Provide the (X, Y) coordinate of the cell's center where the given text is located.  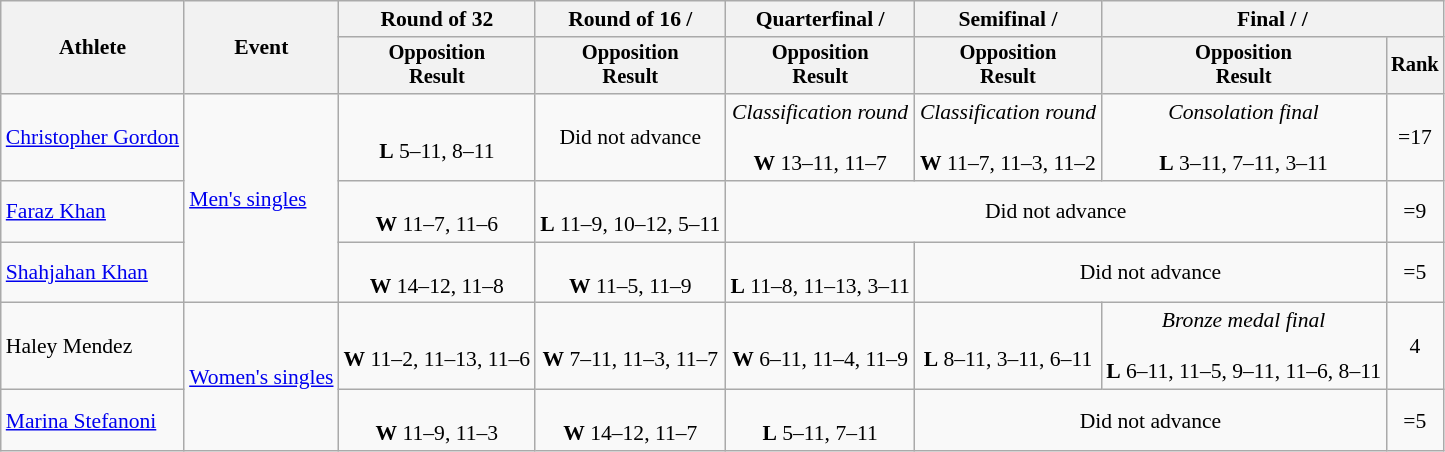
=17 (1415, 138)
W 6–11, 11–4, 11–9 (820, 346)
4 (1415, 346)
Semifinal / (1008, 19)
Marina Stefanoni (92, 420)
Quarterfinal / (820, 19)
Women's singles (261, 377)
Rank (1415, 66)
Classification roundW 11–7, 11–3, 11–2 (1008, 138)
Round of 16 / (630, 19)
W 11–9, 11–3 (438, 420)
W 11–5, 11–9 (630, 272)
W 14–12, 11–7 (630, 420)
L 11–9, 10–12, 5–11 (630, 212)
Haley Mendez (92, 346)
W 7–11, 11–3, 11–7 (630, 346)
Christopher Gordon (92, 138)
Bronze medal finalL 6–11, 11–5, 9–11, 11–6, 8–11 (1244, 346)
L 11–8, 11–13, 3–11 (820, 272)
Final / / (1272, 19)
W 11–7, 11–6 (438, 212)
Consolation finalL 3–11, 7–11, 3–11 (1244, 138)
Men's singles (261, 198)
L 8–11, 3–11, 6–11 (1008, 346)
W 14–12, 11–8 (438, 272)
Classification roundW 13–11, 11–7 (820, 138)
Round of 32 (438, 19)
W 11–2, 11–13, 11–6 (438, 346)
Faraz Khan (92, 212)
Athlete (92, 48)
=9 (1415, 212)
L 5–11, 8–11 (438, 138)
L 5–11, 7–11 (820, 420)
Event (261, 48)
Shahjahan Khan (92, 272)
